Detect which cell encompasses the target text, then output its [x, y] center coordinate. 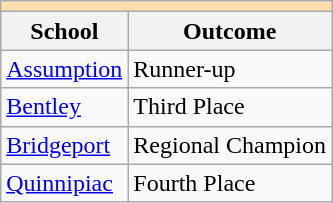
Quinnipiac [64, 183]
Regional Champion [230, 145]
Assumption [64, 69]
Fourth Place [230, 183]
Runner-up [230, 69]
School [64, 31]
Bentley [64, 107]
Third Place [230, 107]
Bridgeport [64, 145]
Outcome [230, 31]
